Identify which cell holds the provided text, then report its (x, y) central coordinate. 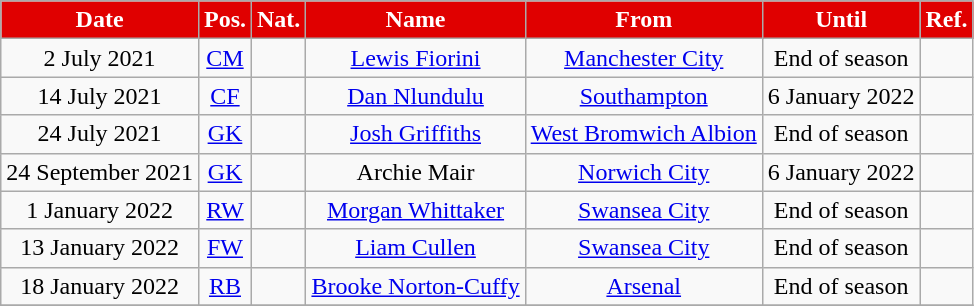
Liam Cullen (416, 248)
Date (100, 20)
Until (841, 20)
Southampton (644, 96)
Brooke Norton-Cuffy (416, 286)
13 January 2022 (100, 248)
Norwich City (644, 172)
Josh Griffiths (416, 134)
Name (416, 20)
FW (224, 248)
Dan Nlundulu (416, 96)
Lewis Fiorini (416, 58)
24 July 2021 (100, 134)
RW (224, 210)
From (644, 20)
Nat. (279, 20)
CM (224, 58)
Pos. (224, 20)
Archie Mair (416, 172)
West Bromwich Albion (644, 134)
Morgan Whittaker (416, 210)
14 July 2021 (100, 96)
18 January 2022 (100, 286)
2 July 2021 (100, 58)
24 September 2021 (100, 172)
Manchester City (644, 58)
CF (224, 96)
Arsenal (644, 286)
RB (224, 286)
Ref. (946, 20)
1 January 2022 (100, 210)
